Return the (X, Y) coordinate for the center point of the cell that contains the specified text.  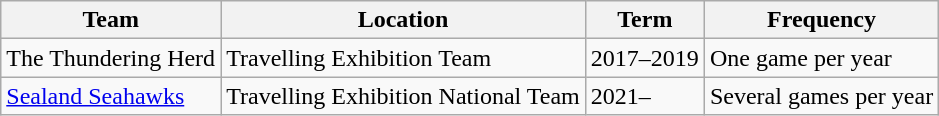
Sealand Seahawks (111, 96)
Travelling Exhibition National Team (404, 96)
Location (404, 20)
2021– (644, 96)
2017–2019 (644, 58)
Term (644, 20)
Several games per year (821, 96)
The Thundering Herd (111, 58)
Frequency (821, 20)
One game per year (821, 58)
Travelling Exhibition Team (404, 58)
Team (111, 20)
